Output the (X, Y) coordinate of the center of the cell containing the given text.  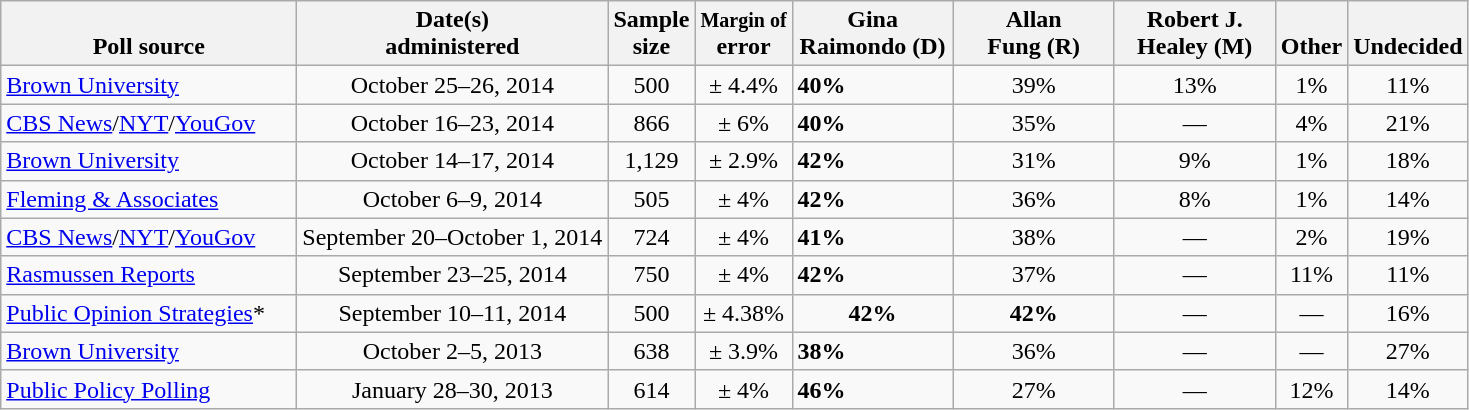
Undecided (1408, 34)
Poll source (149, 34)
October 14–17, 2014 (452, 161)
750 (652, 275)
October 16–23, 2014 (452, 123)
± 4.38% (744, 313)
18% (1408, 161)
Date(s)administered (452, 34)
1,129 (652, 161)
9% (1194, 161)
Rasmussen Reports (149, 275)
October 2–5, 2013 (452, 351)
± 2.9% (744, 161)
31% (1034, 161)
September 23–25, 2014 (452, 275)
37% (1034, 275)
35% (1034, 123)
October 25–26, 2014 (452, 85)
Robert J.Healey (M) (1194, 34)
12% (1311, 389)
± 3.9% (744, 351)
19% (1408, 237)
± 6% (744, 123)
Samplesize (652, 34)
16% (1408, 313)
39% (1034, 85)
614 (652, 389)
September 10–11, 2014 (452, 313)
13% (1194, 85)
41% (872, 237)
Other (1311, 34)
Margin oferror (744, 34)
AllanFung (R) (1034, 34)
4% (1311, 123)
September 20–October 1, 2014 (452, 237)
8% (1194, 199)
Public Opinion Strategies* (149, 313)
October 6–9, 2014 (452, 199)
Fleming & Associates (149, 199)
2% (1311, 237)
866 (652, 123)
46% (872, 389)
505 (652, 199)
724 (652, 237)
± 4.4% (744, 85)
638 (652, 351)
Public Policy Polling (149, 389)
January 28–30, 2013 (452, 389)
GinaRaimondo (D) (872, 34)
21% (1408, 123)
